For the text-containing cell, return its midpoint in (X, Y) coordinate format. 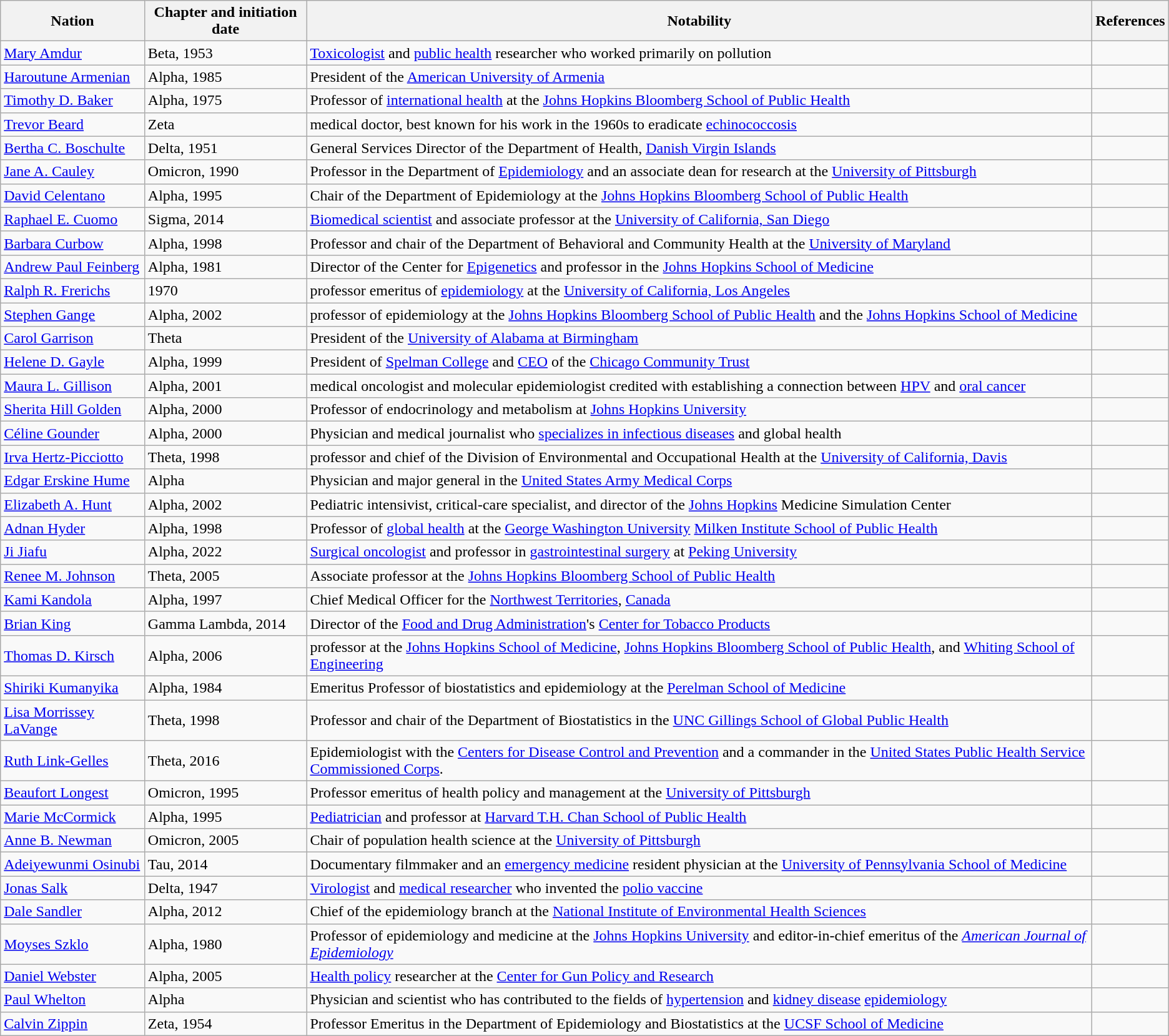
Marie McCormick (72, 817)
Bertha C. Boschulte (72, 148)
Documentary filmmaker and an emergency medicine resident physician at the University of Pennsylvania School of Medicine (699, 864)
Theta, 2016 (225, 761)
Zeta, 1954 (225, 1024)
Beta, 1953 (225, 53)
Ralph R. Frerichs (72, 290)
Professor in the Department of Epidemiology and an associate dean for research at the University of Pittsburgh (699, 172)
professor of epidemiology at the Johns Hopkins Bloomberg School of Public Health and the Johns Hopkins School of Medicine (699, 314)
David Celentano (72, 195)
Thomas D. Kirsch (72, 656)
Ji Jiafu (72, 552)
Delta, 1947 (225, 888)
Surgical oncologist and professor in gastrointestinal surgery at Peking University (699, 552)
Alpha, 2006 (225, 656)
References (1130, 21)
Chair of the Department of Epidemiology at the Johns Hopkins Bloomberg School of Public Health (699, 195)
Stephen Gange (72, 314)
Lisa Morrissey LaVange (72, 719)
Alpha, 1975 (225, 101)
Professor and chair of the Department of Biostatistics in the UNC Gillings School of Global Public Health (699, 719)
Renee M. Johnson (72, 576)
Moyses Szklo (72, 944)
Delta, 1951 (225, 148)
Pediatrician and professor at Harvard T.H. Chan School of Public Health (699, 817)
Jane A. Cauley (72, 172)
Alpha, 2022 (225, 552)
Omicron, 1995 (225, 793)
Omicron, 1990 (225, 172)
Physician and major general in the United States Army Medical Corps (699, 481)
Toxicologist and public health researcher who worked primarily on pollution (699, 53)
Andrew Paul Feinberg (72, 267)
Alpha, 1981 (225, 267)
Gamma Lambda, 2014 (225, 623)
Irva Hertz-Picciotto (72, 457)
Professor of endocrinology and metabolism at Johns Hopkins University (699, 410)
Dale Sandler (72, 912)
Kami Kandola (72, 599)
Raphael E. Cuomo (72, 219)
professor at the Johns Hopkins School of Medicine, Johns Hopkins Bloomberg School of Public Health, and Whiting School of Engineering (699, 656)
Barbara Curbow (72, 243)
Associate professor at the Johns Hopkins Bloomberg School of Public Health (699, 576)
Professor of international health at the Johns Hopkins Bloomberg School of Public Health (699, 101)
Beaufort Longest (72, 793)
Alpha, 1999 (225, 362)
Haroutune Armenian (72, 77)
Tau, 2014 (225, 864)
President of the University of Alabama at Birmingham (699, 338)
medical doctor, best known for his work in the 1960s to eradicate echinococcosis (699, 124)
Adnan Hyder (72, 528)
Physician and scientist who has contributed to the fields of hypertension and kidney disease epidemiology (699, 1000)
Chief Medical Officer for the Northwest Territories, Canada (699, 599)
Professor Emeritus in the Department of Epidemiology and Biostatistics at the UCSF School of Medicine (699, 1024)
General Services Director of the Department of Health, Danish Virgin Islands (699, 148)
Shiriki Kumanyika (72, 688)
Professor emeritus of health policy and management at the University of Pittsburgh (699, 793)
Virologist and medical researcher who invented the polio vaccine (699, 888)
Alpha, 2005 (225, 976)
Maura L. Gillison (72, 386)
Helene D. Gayle (72, 362)
Alpha, 1980 (225, 944)
President of the American University of Armenia (699, 77)
Alpha, 1997 (225, 599)
Theta (225, 338)
Chapter and initiation date (225, 21)
President of Spelman College and CEO of the Chicago Community Trust (699, 362)
Health policy researcher at the Center for Gun Policy and Research (699, 976)
Elizabeth A. Hunt (72, 505)
Alpha, 1985 (225, 77)
Zeta (225, 124)
Chair of population health science at the University of Pittsburgh (699, 841)
Director of the Center for Epigenetics and professor in the Johns Hopkins School of Medicine (699, 267)
Professor of epidemiology and medicine at the Johns Hopkins University and editor-in-chief emeritus of the American Journal of Epidemiology (699, 944)
medical oncologist and molecular epidemiologist credited with establishing a connection between HPV and oral cancer (699, 386)
Ruth Link-Gelles (72, 761)
Brian King (72, 623)
Jonas Salk (72, 888)
Trevor Beard (72, 124)
professor emeritus of epidemiology at the University of California, Los Angeles (699, 290)
Notability (699, 21)
Chief of the epidemiology branch at the National Institute of Environmental Health Sciences (699, 912)
Professor and chair of the Department of Behavioral and Community Health at the University of Maryland (699, 243)
Paul Whelton (72, 1000)
Sherita Hill Golden (72, 410)
Alpha, 1984 (225, 688)
Director of the Food and Drug Administration's Center for Tobacco Products (699, 623)
Alpha, 2001 (225, 386)
professor and chief of the Division of Environmental and Occupational Health at the University of California, Davis (699, 457)
Calvin Zippin (72, 1024)
Timothy D. Baker (72, 101)
Physician and medical journalist who specializes in infectious diseases and global health (699, 433)
Edgar Erskine Hume (72, 481)
1970 (225, 290)
Emeritus Professor of biostatistics and epidemiology at the Perelman School of Medicine (699, 688)
Epidemiologist with the Centers for Disease Control and Prevention and a commander in the United States Public Health Service Commissioned Corps. (699, 761)
Mary Amdur (72, 53)
Professor of global health at the George Washington University Milken Institute School of Public Health (699, 528)
Biomedical scientist and associate professor at the University of California, San Diego (699, 219)
Pediatric intensivist, critical-care specialist, and director of the Johns Hopkins Medicine Simulation Center (699, 505)
Alpha, 2012 (225, 912)
Adeiyewunmi Osinubi (72, 864)
Anne B. Newman (72, 841)
Omicron, 2005 (225, 841)
Nation (72, 21)
Daniel Webster (72, 976)
Céline Gounder (72, 433)
Sigma, 2014 (225, 219)
Carol Garrison (72, 338)
Theta, 2005 (225, 576)
